Capture the cell that displays the provided text and extract its (X, Y) central coordinate. 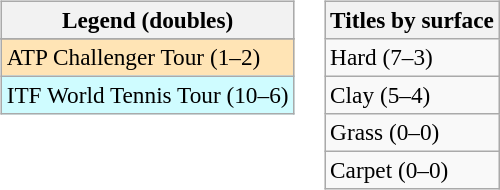
Hard (7–3) (412, 57)
Grass (0–0) (412, 133)
ATP Challenger Tour (1–2) (148, 57)
Titles by surface (412, 20)
Legend (doubles) (148, 20)
Clay (5–4) (412, 95)
ITF World Tennis Tour (10–6) (148, 95)
Carpet (0–0) (412, 171)
